Return the [X, Y] coordinate for the center point of the cell that contains the specified text.  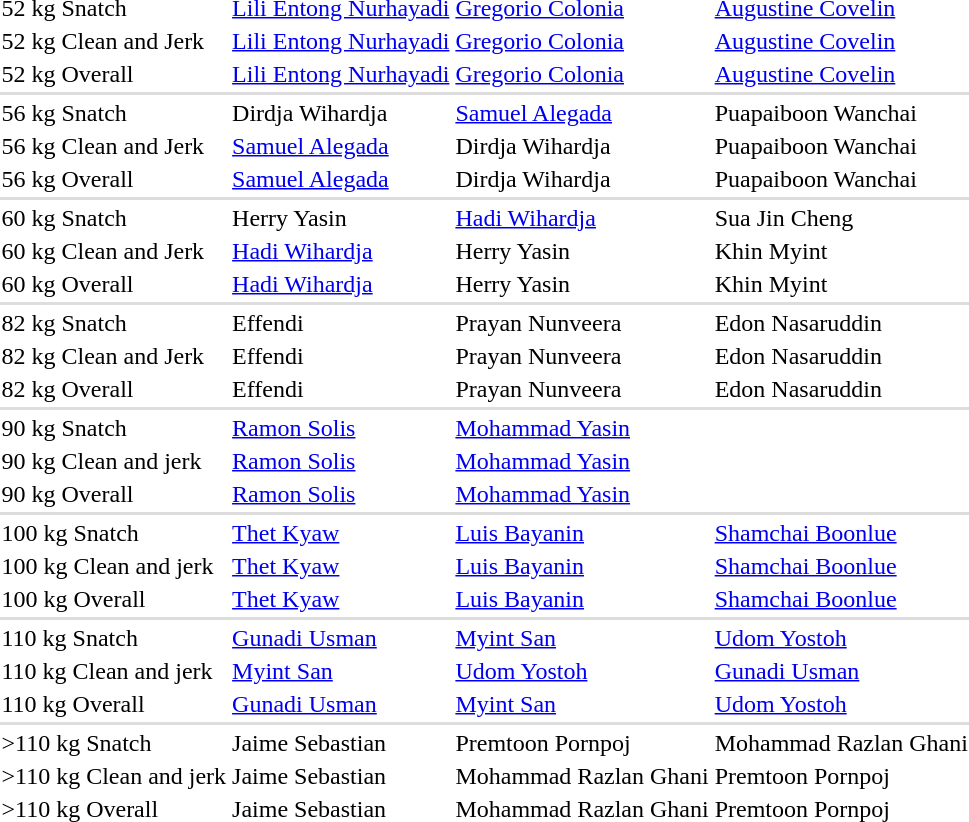
60 kg Overall [114, 284]
52 kg Overall [114, 74]
60 kg Clean and Jerk [114, 251]
56 kg Overall [114, 179]
90 kg Snatch [114, 428]
82 kg Overall [114, 389]
110 kg Snatch [114, 638]
110 kg Clean and jerk [114, 671]
>110 kg Snatch [114, 743]
100 kg Snatch [114, 533]
100 kg Overall [114, 599]
90 kg Clean and jerk [114, 461]
100 kg Clean and jerk [114, 566]
82 kg Clean and Jerk [114, 356]
>110 kg Clean and jerk [114, 776]
56 kg Clean and Jerk [114, 146]
90 kg Overall [114, 494]
60 kg Snatch [114, 218]
56 kg Snatch [114, 113]
52 kg Clean and Jerk [114, 41]
82 kg Snatch [114, 323]
110 kg Overall [114, 704]
Sua Jin Cheng [841, 218]
